From the cell containing the given text, extract its center point as (x, y) coordinate. 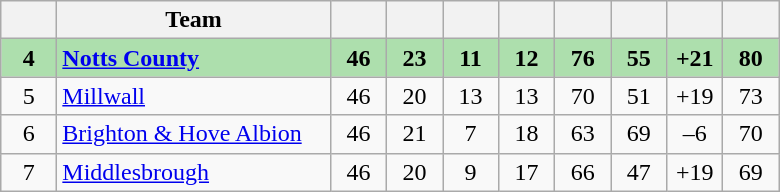
12 (527, 58)
73 (751, 96)
Notts County (194, 58)
–6 (695, 134)
80 (751, 58)
17 (527, 172)
21 (414, 134)
47 (639, 172)
18 (527, 134)
66 (583, 172)
Millwall (194, 96)
Middlesbrough (194, 172)
5 (29, 96)
11 (470, 58)
23 (414, 58)
9 (470, 172)
+21 (695, 58)
6 (29, 134)
51 (639, 96)
55 (639, 58)
76 (583, 58)
4 (29, 58)
Team (194, 20)
63 (583, 134)
Brighton & Hove Albion (194, 134)
